Scan for the cell matching the given text and deliver its [x, y] coordinate at center. 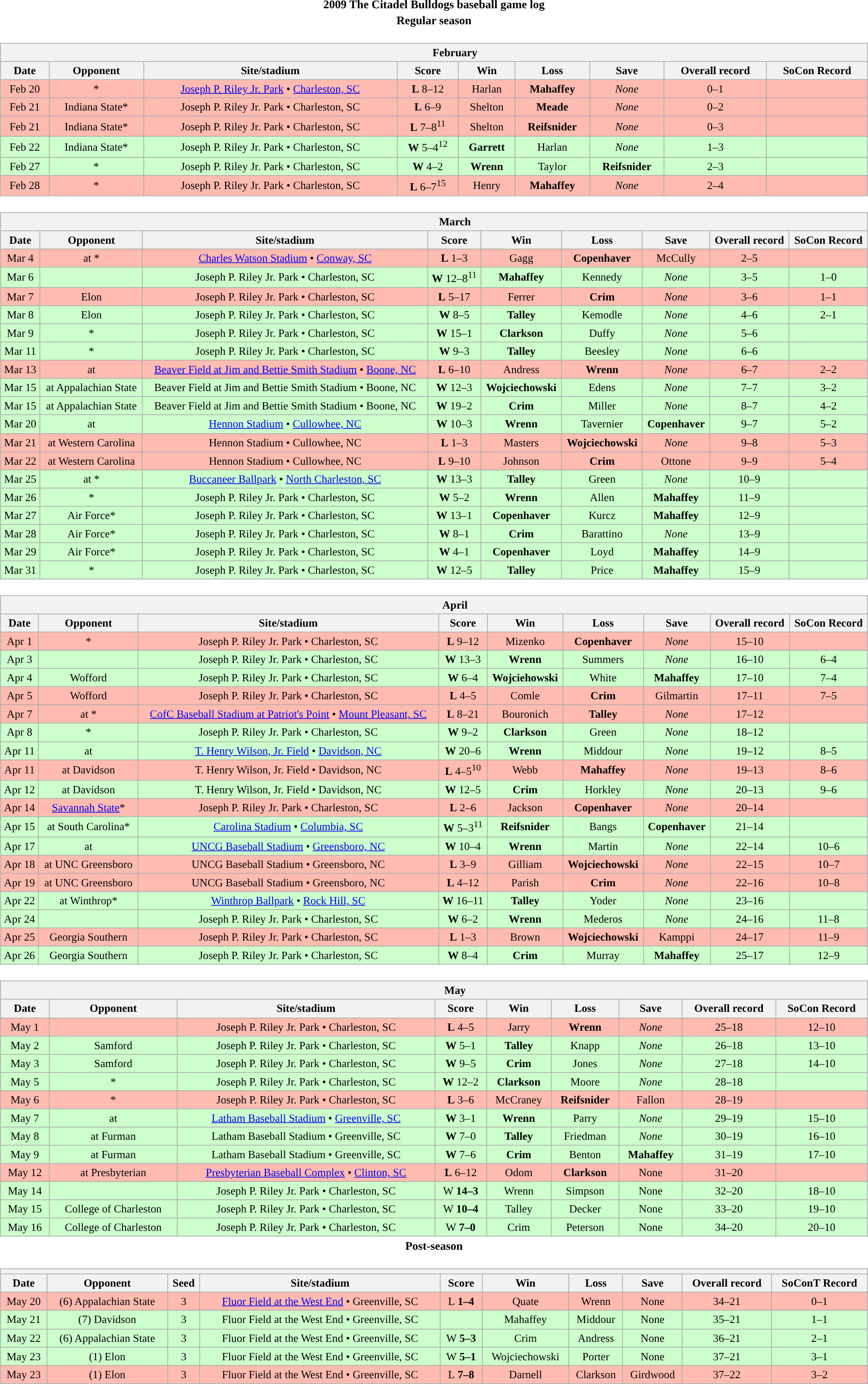
30–19 [729, 1136]
1–3 [715, 147]
W 5–2 [454, 497]
37–21 [727, 1356]
SoConT Record [820, 1283]
Kamppi [677, 937]
Seed [184, 1283]
0–3 [715, 126]
31–20 [729, 1173]
W 9–5 [461, 1063]
March [434, 221]
33–20 [729, 1209]
5–4 [828, 461]
32–20 [729, 1191]
3–6 [749, 297]
W 12–3 [454, 388]
Summers [603, 660]
Beesley [603, 351]
Feb 27 [25, 166]
22–15 [750, 865]
May 9 [25, 1154]
25–18 [729, 1027]
24–16 [750, 919]
Quate [526, 1302]
0–2 [715, 107]
W 8–1 [454, 534]
18–12 [750, 732]
28–19 [729, 1100]
(7) Davidson [107, 1320]
L 6–9 [428, 107]
Jones [585, 1063]
W 12–811 [454, 277]
May 6 [25, 1100]
8–7 [749, 406]
Mar 26 [20, 497]
10–7 [829, 865]
6–7 [749, 370]
at Presbyterian [113, 1173]
Mar 20 [20, 424]
25–17 [750, 956]
May 12 [25, 1173]
Peterson [585, 1227]
4–2 [828, 406]
9–9 [749, 461]
W 5–311 [463, 827]
Knapp [585, 1045]
Feb 28 [25, 186]
W 16–11 [463, 901]
Brown [525, 937]
Garrett [487, 147]
at Winthrop* [88, 901]
Odom [519, 1173]
Johnson [521, 461]
10–8 [829, 882]
26–18 [729, 1045]
L 7–8 [461, 1374]
17–11 [750, 696]
Apr 4 [19, 678]
Gilmartin [677, 696]
23–16 [750, 901]
Yoder [603, 901]
Feb 22 [25, 147]
9–6 [829, 789]
L 3–6 [461, 1100]
19–10 [821, 1209]
W 6–4 [463, 678]
W 19–2 [454, 406]
Meade [552, 107]
W 14–3 [461, 1191]
L 5–17 [454, 297]
Mar 7 [20, 297]
Mar 29 [20, 552]
2–5 [749, 258]
W 9–3 [454, 351]
31–19 [729, 1154]
13–10 [821, 1045]
9–7 [749, 424]
Carolina Stadium • Columbia, SC [288, 827]
Apr 1 [19, 641]
W 8–4 [463, 956]
19–12 [750, 751]
19–13 [750, 770]
W 9–2 [463, 732]
Price [603, 570]
L 4–510 [463, 770]
34–20 [729, 1227]
37–22 [727, 1374]
L 4–12 [463, 882]
May [434, 991]
Jarry [519, 1027]
Decker [585, 1209]
W 6–2 [463, 919]
6–6 [749, 351]
Mar 25 [20, 479]
Mar 9 [20, 333]
W 3–1 [461, 1118]
3–5 [749, 277]
Webb [525, 770]
W 5–412 [428, 147]
L 8–21 [463, 714]
Winthrop Ballpark • Rock Hill, SC [288, 901]
35–21 [727, 1320]
Tavernier [603, 424]
9–8 [749, 442]
Taylor [552, 166]
Bouronich [525, 714]
2–2 [828, 370]
L 8–12 [428, 89]
Buccaneer Ballpark • North Charleston, SC [285, 479]
February [434, 52]
21–14 [750, 827]
Mizenko [525, 641]
Bangs [603, 827]
22–16 [750, 882]
5–3 [828, 442]
Apr 12 [19, 789]
May 15 [25, 1209]
McCully [676, 258]
April [434, 605]
17–12 [750, 714]
Girdwood [653, 1374]
L 6–10 [454, 370]
Apr 17 [19, 846]
Apr 5 [19, 696]
W 5–3 [461, 1338]
McCraney [519, 1100]
L 1–4 [461, 1302]
W 20–6 [463, 751]
W 8–5 [454, 315]
15–9 [749, 570]
Mar 28 [20, 534]
Gagg [521, 258]
W 15–1 [454, 333]
May 7 [25, 1118]
W 12–2 [461, 1082]
L 9–12 [463, 641]
10–6 [829, 846]
11–8 [829, 919]
13–9 [749, 534]
L 6–715 [428, 186]
L 9–10 [454, 461]
5–6 [749, 333]
Mar 8 [20, 315]
Kemodle [603, 315]
Murray [603, 956]
Apr 15 [19, 827]
Apr 8 [19, 732]
Duffy [603, 333]
8–6 [829, 770]
Henry [487, 186]
May 2 [25, 1045]
L 6–12 [461, 1173]
Apr 22 [19, 901]
28–18 [729, 1082]
2–4 [715, 186]
Wojciehowski [525, 678]
May 16 [25, 1227]
Kennedy [603, 277]
Edens [603, 388]
L 7–811 [428, 126]
27–18 [729, 1063]
22–14 [750, 846]
5–2 [828, 424]
May 3 [25, 1063]
W 10–3 [454, 424]
Allen [603, 497]
Porter [596, 1356]
6–4 [829, 660]
Friedman [585, 1136]
Mar 21 [20, 442]
Presbyterian Baseball Complex • Clinton, SC [306, 1173]
Mar 13 [20, 370]
Benton [585, 1154]
Kurcz [603, 515]
Mar 31 [20, 570]
Simpson [585, 1191]
Apr 18 [19, 865]
May 22 [24, 1338]
3–1 [820, 1356]
Comle [525, 696]
18–10 [821, 1191]
Ferrer [521, 297]
36–21 [727, 1338]
Miller [603, 406]
2–3 [715, 166]
W 4–2 [428, 166]
Horkley [603, 789]
Loyd [603, 552]
Apr 19 [19, 882]
Ottone [676, 461]
20–13 [750, 789]
29–19 [729, 1118]
Jackson [525, 807]
20–10 [821, 1227]
Mar 4 [20, 258]
L 2–6 [463, 807]
Mar 11 [20, 351]
14–10 [821, 1063]
7–7 [749, 388]
Feb 20 [25, 89]
34–21 [727, 1302]
Parry [585, 1118]
Mar 6 [20, 277]
Apr 7 [19, 714]
White [603, 678]
Savannah State* [88, 807]
10–9 [749, 479]
Moore [585, 1082]
Martin [603, 846]
May 8 [25, 1136]
Fallon [651, 1100]
Apr 25 [19, 937]
20–14 [750, 807]
8–5 [829, 751]
W 13–1 [454, 515]
May 20 [24, 1302]
24–17 [750, 937]
Masters [521, 442]
Mar 22 [20, 461]
1–0 [828, 277]
May 14 [25, 1191]
7–4 [829, 678]
W 4–1 [454, 552]
May 1 [25, 1027]
Parish [525, 882]
May 5 [25, 1082]
Mederos [603, 919]
L 3–9 [463, 865]
7–5 [829, 696]
Barattino [603, 534]
May 21 [24, 1320]
4–6 [749, 315]
Apr 3 [19, 660]
CofC Baseball Stadium at Patriot's Point • Mount Pleasant, SC [288, 714]
Apr 26 [19, 956]
W 7–6 [461, 1154]
Gilliam [525, 865]
at South Carolina* [88, 827]
Mar 27 [20, 515]
Apr 24 [19, 919]
14–9 [749, 552]
Charles Watson Stadium • Conway, SC [285, 258]
Apr 14 [19, 807]
12–10 [821, 1027]
Darnell [526, 1374]
